Return (X, Y) of the center of cell containing provided text 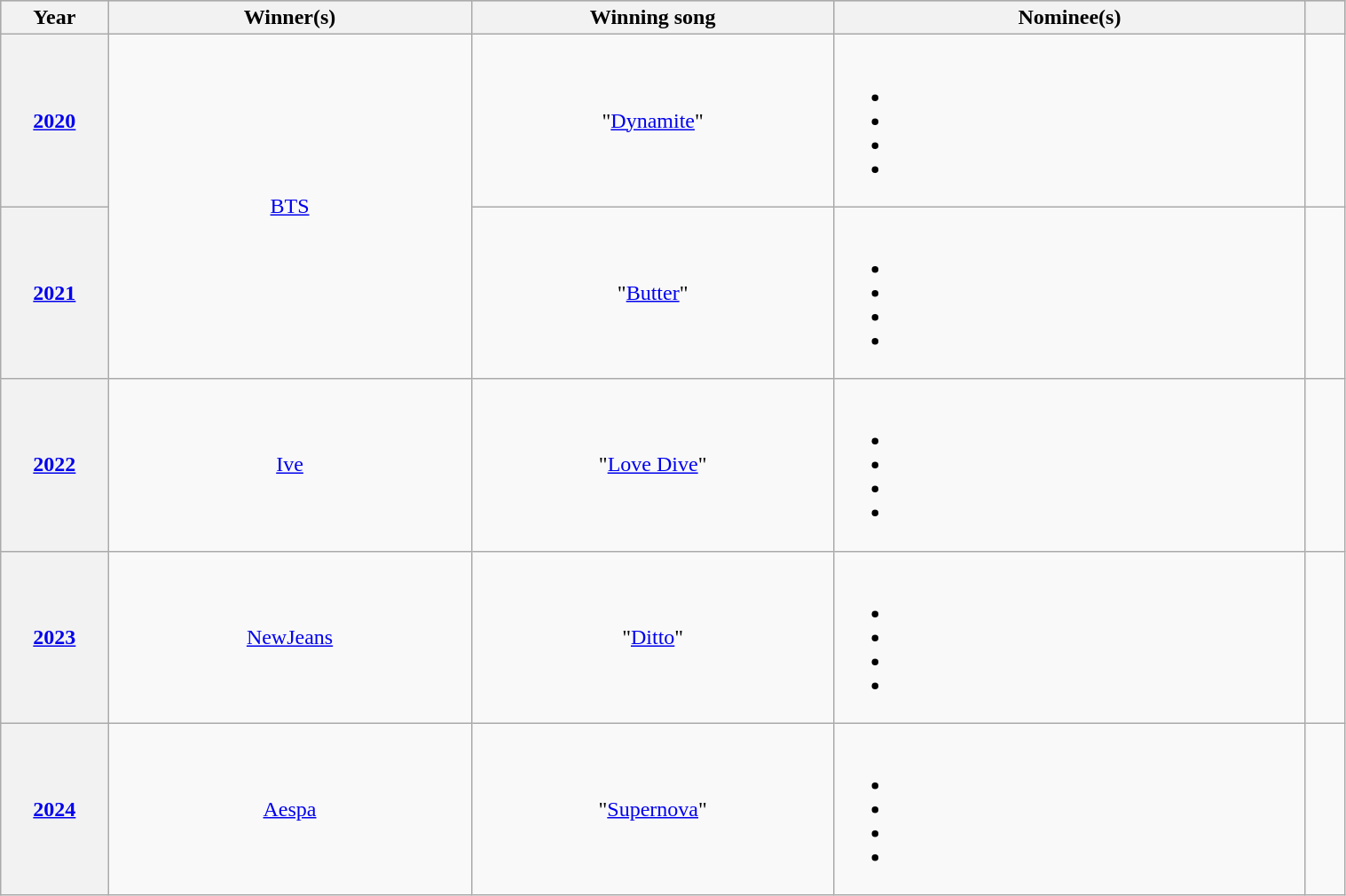
"Dynamite" (653, 121)
2020 (55, 121)
Nominee(s) (1069, 18)
"Supernova" (653, 809)
2024 (55, 809)
2022 (55, 465)
BTS (289, 207)
Ive (289, 465)
Winner(s) (289, 18)
NewJeans (289, 637)
2023 (55, 637)
"Love Dive" (653, 465)
"Butter" (653, 293)
2021 (55, 293)
Aespa (289, 809)
Year (55, 18)
"Ditto" (653, 637)
Winning song (653, 18)
